Return the [X, Y] coordinate for the center point of the cell that contains the specified text.  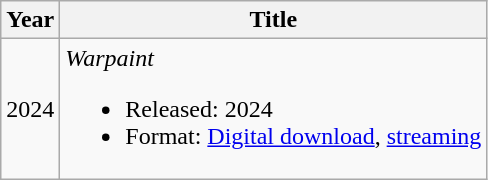
Title [274, 20]
2024 [30, 109]
Year [30, 20]
WarpaintReleased: 2024Format: Digital download, streaming [274, 109]
